Find where the given text appears and provide that cell's center as (X, Y) coordinate. 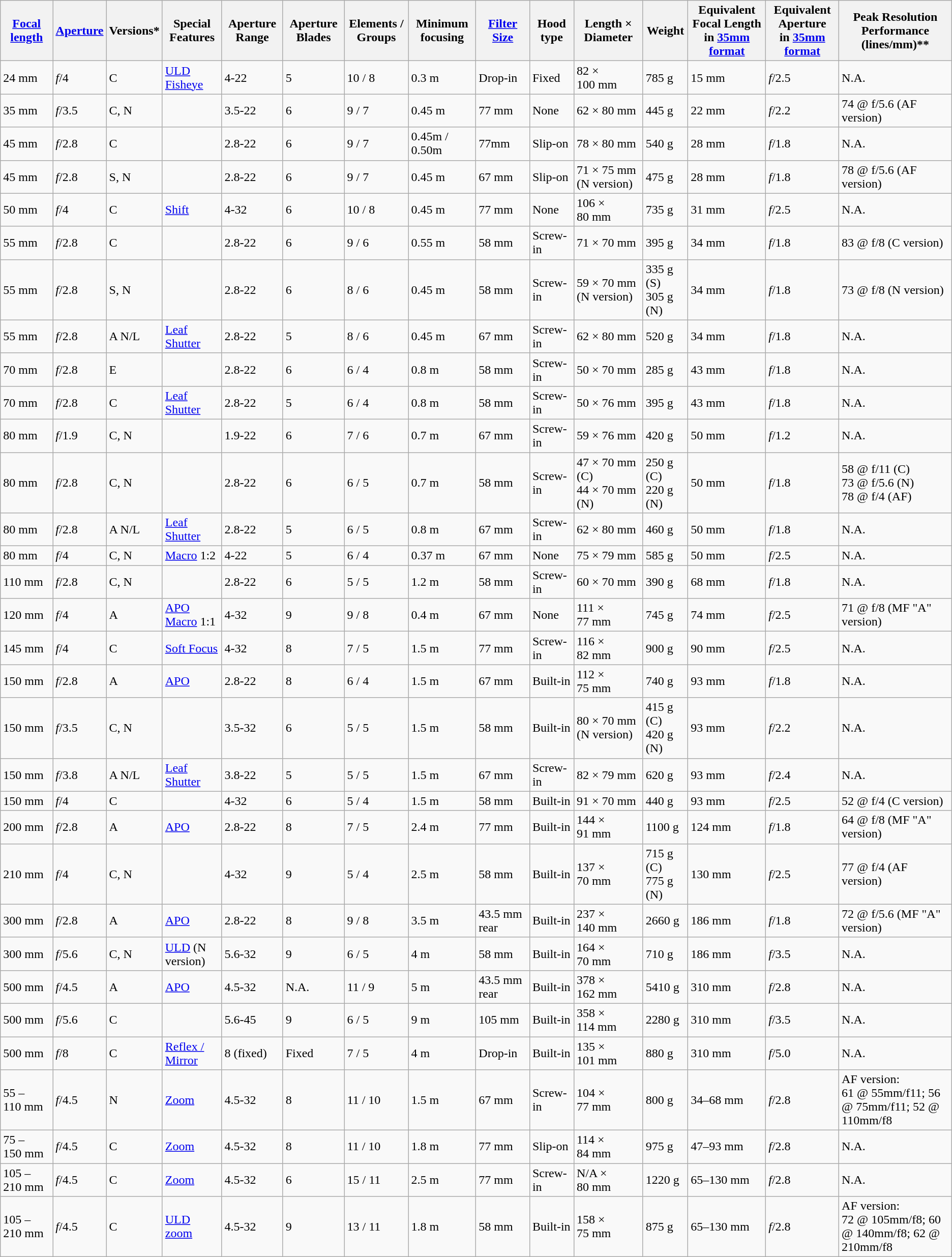
73 @ f/8 (N version) (896, 290)
77 @ f/4 (AF version) (896, 874)
91 × 70 mm (608, 801)
1.2 m (442, 582)
f/2.4 (802, 775)
N (134, 1100)
3.5-32 (252, 728)
1220 g (665, 1180)
2.4 m (442, 827)
540 g (665, 143)
15 mm (727, 77)
N/A × 80 mm (608, 1180)
Aperture Range (252, 31)
E (134, 369)
82 × 100 mm (608, 77)
24 mm (26, 77)
Soft Focus (192, 648)
f/1.2 (802, 435)
ULD zoom (192, 1226)
111 × 77 mm (608, 615)
7 / 6 (376, 435)
785 g (665, 77)
800 g (665, 1100)
210 mm (26, 874)
90 mm (727, 648)
Hood type (551, 31)
52 @ f/4 (C version) (896, 801)
130 mm (727, 874)
520 g (665, 337)
75 × 79 mm (608, 556)
110 mm (26, 582)
285 g (665, 369)
AF version:72 @ 105mm/f8; 60 @ 140mm/f8; 62 @ 210mm/f8 (896, 1226)
0.45m / 0.50m (442, 143)
880 g (665, 1053)
120 mm (26, 615)
200 mm (26, 827)
13 / 11 (376, 1226)
9 / 6 (376, 243)
475 g (665, 177)
900 g (665, 648)
378 × 162 mm (608, 986)
358 × 114 mm (608, 1020)
745 g (665, 615)
715 g (C)775 g (N) (665, 874)
f/3.8 (79, 775)
31 mm (727, 210)
0.3 m (442, 77)
335 g (S)305 g (N) (665, 290)
106 × 80 mm (608, 210)
740 g (665, 681)
Minimum focusing (442, 31)
735 g (665, 210)
Equivalent Aperturein 35mm format (802, 31)
2660 g (665, 920)
f/8 (79, 1053)
72 @ f/5.6 (MF "A" version) (896, 920)
55 – 110 mm (26, 1100)
82 × 79 mm (608, 775)
74 @ f/5.6 (AF version) (896, 111)
APO Macro 1:1 (192, 615)
0.4 m (442, 615)
164 × 70 mm (608, 954)
124 mm (727, 827)
8 (fixed) (252, 1053)
105 mm (503, 1020)
11 / 9 (376, 986)
144 × 91 mm (608, 827)
Shift (192, 210)
50 × 70 mm (608, 369)
77mm (503, 143)
390 g (665, 582)
Aperture Blades (313, 31)
5.6-32 (252, 954)
Filter Size (503, 31)
3.5-22 (252, 111)
59 × 70 mm (N version) (608, 290)
59 × 76 mm (608, 435)
5410 g (665, 986)
135 × 101 mm (608, 1053)
420 g (665, 435)
60 × 70 mm (608, 582)
415 g (C)420 g (N) (665, 728)
35 mm (26, 111)
2280 g (665, 1020)
3.5 m (442, 920)
15 / 11 (376, 1180)
445 g (665, 111)
710 g (665, 954)
1100 g (665, 827)
137 × 70 mm (608, 874)
Length × Diameter (608, 31)
68 mm (727, 582)
0.37 m (442, 556)
112 × 75 mm (608, 681)
71 × 75 mm (N version) (608, 177)
80 × 70 mm (N version) (608, 728)
114 × 84 mm (608, 1147)
975 g (665, 1147)
47–93 mm (727, 1147)
ULD (N version) (192, 954)
1.9-22 (252, 435)
440 g (665, 801)
237 × 140 mm (608, 920)
116 × 82 mm (608, 648)
104 × 77 mm (608, 1100)
Weight (665, 31)
78 × 80 mm (608, 143)
Peak Resolution Performance (lines/mm)** (896, 31)
250 g (C)220 g (N) (665, 483)
78 @ f/5.6 (AF version) (896, 177)
Elements / Groups (376, 31)
9 m (442, 1020)
71 @ f/8 (MF "A" version) (896, 615)
22 mm (727, 111)
Equivalent Focal Lengthin 35mm format (727, 31)
64 @ f/8 (MF "A" version) (896, 827)
f/1.9 (79, 435)
3.8-22 (252, 775)
5.6-45 (252, 1020)
Aperture (79, 31)
Special Features (192, 31)
Reflex / Mirror (192, 1053)
5 m (442, 986)
f/5.0 (802, 1053)
ULD Fisheye (192, 77)
75 – 150 mm (26, 1147)
71 × 70 mm (608, 243)
58 @ f/11 (C)73 @ f/5.6 (N)78 @ f/4 (AF) (896, 483)
620 g (665, 775)
AF version:61 @ 55mm/f11; 56 @ 75mm/f11; 52 @ 110mm/f8 (896, 1100)
Focal length (26, 31)
875 g (665, 1226)
158 × 75 mm (608, 1226)
585 g (665, 556)
Macro 1:2 (192, 556)
Versions* (134, 31)
47 × 70 mm (C)44 × 70 mm (N) (608, 483)
145 mm (26, 648)
0.55 m (442, 243)
83 @ f/8 (C version) (896, 243)
34–68 mm (727, 1100)
460 g (665, 530)
74 mm (727, 615)
50 × 76 mm (608, 403)
